Pinpoint the cell where the given text exists, returning its (X, Y) midpoint coordinate. 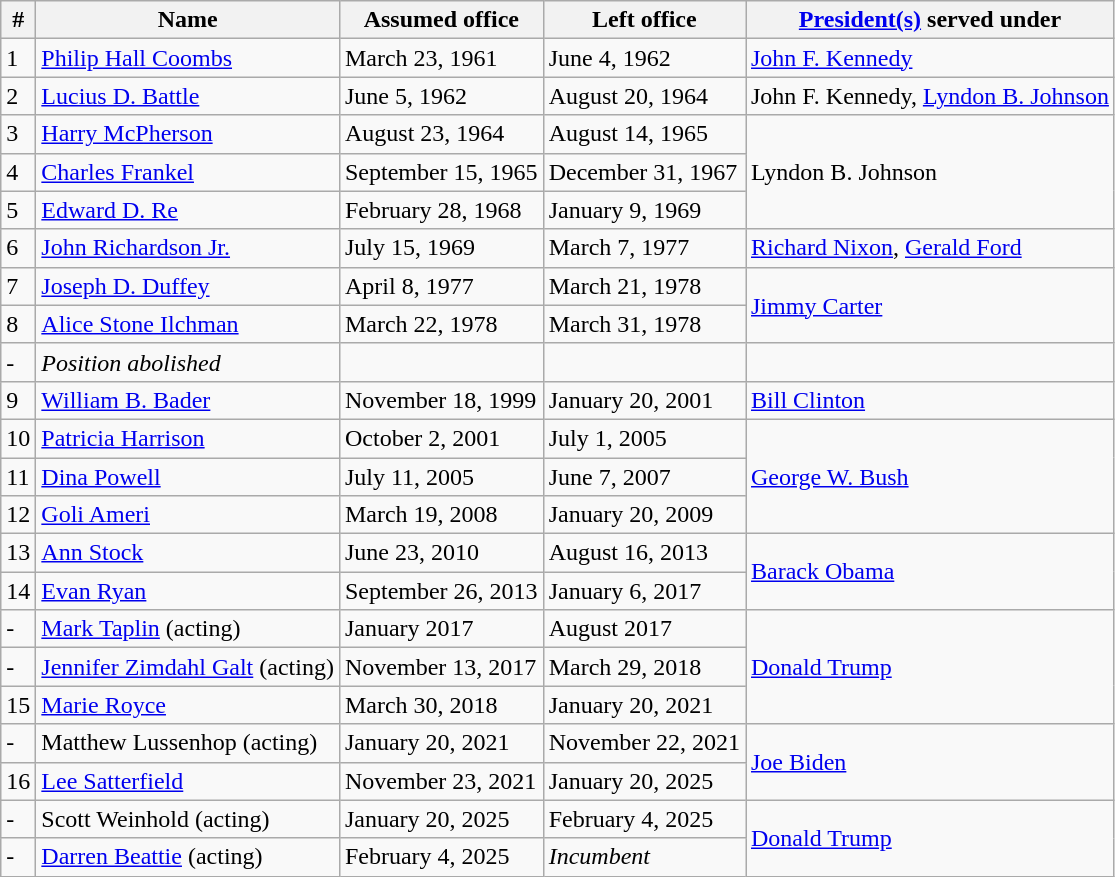
September 26, 2013 (441, 591)
June 5, 1962 (441, 96)
January 20, 2001 (644, 400)
Left office (644, 20)
Matthew Lussenhop (acting) (188, 743)
14 (18, 591)
August 16, 2013 (644, 553)
Scott Weinhold (acting) (188, 819)
9 (18, 400)
Goli Ameri (188, 515)
John Richardson Jr. (188, 248)
13 (18, 553)
Dina Powell (188, 477)
March 29, 2018 (644, 667)
7 (18, 286)
Lucius D. Battle (188, 96)
September 15, 1965 (441, 172)
August 2017 (644, 629)
Patricia Harrison (188, 438)
March 30, 2018 (441, 705)
March 7, 1977 (644, 248)
March 22, 1978 (441, 324)
Alice Stone Ilchman (188, 324)
January 2017 (441, 629)
4 (18, 172)
15 (18, 705)
2 (18, 96)
November 23, 2021 (441, 781)
April 8, 1977 (441, 286)
John F. Kennedy (930, 58)
January 9, 1969 (644, 210)
1 (18, 58)
William B. Bader (188, 400)
Edward D. Re (188, 210)
July 15, 1969 (441, 248)
June 7, 2007 (644, 477)
John F. Kennedy, Lyndon B. Johnson (930, 96)
Jimmy Carter (930, 305)
March 21, 1978 (644, 286)
3 (18, 134)
11 (18, 477)
Darren Beattie (acting) (188, 857)
Joseph D. Duffey (188, 286)
December 31, 1967 (644, 172)
Joe Biden (930, 762)
5 (18, 210)
Name (188, 20)
July 1, 2005 (644, 438)
November 18, 1999 (441, 400)
August 20, 1964 (644, 96)
12 (18, 515)
Position abolished (188, 362)
August 14, 1965 (644, 134)
June 4, 1962 (644, 58)
March 23, 1961 (441, 58)
March 19, 2008 (441, 515)
Philip Hall Coombs (188, 58)
Richard Nixon, Gerald Ford (930, 248)
March 31, 1978 (644, 324)
January 20, 2009 (644, 515)
Assumed office (441, 20)
November 22, 2021 (644, 743)
Evan Ryan (188, 591)
Lee Satterfield (188, 781)
Mark Taplin (acting) (188, 629)
January 6, 2017 (644, 591)
Lyndon B. Johnson (930, 172)
President(s) served under (930, 20)
Harry McPherson (188, 134)
Jennifer Zimdahl Galt (acting) (188, 667)
Ann Stock (188, 553)
Marie Royce (188, 705)
February 28, 1968 (441, 210)
Bill Clinton (930, 400)
George W. Bush (930, 476)
6 (18, 248)
November 13, 2017 (441, 667)
16 (18, 781)
June 23, 2010 (441, 553)
10 (18, 438)
August 23, 1964 (441, 134)
# (18, 20)
Charles Frankel (188, 172)
8 (18, 324)
October 2, 2001 (441, 438)
July 11, 2005 (441, 477)
Incumbent (644, 857)
Barack Obama (930, 572)
